For the text-containing cell, return its midpoint in (x, y) coordinate format. 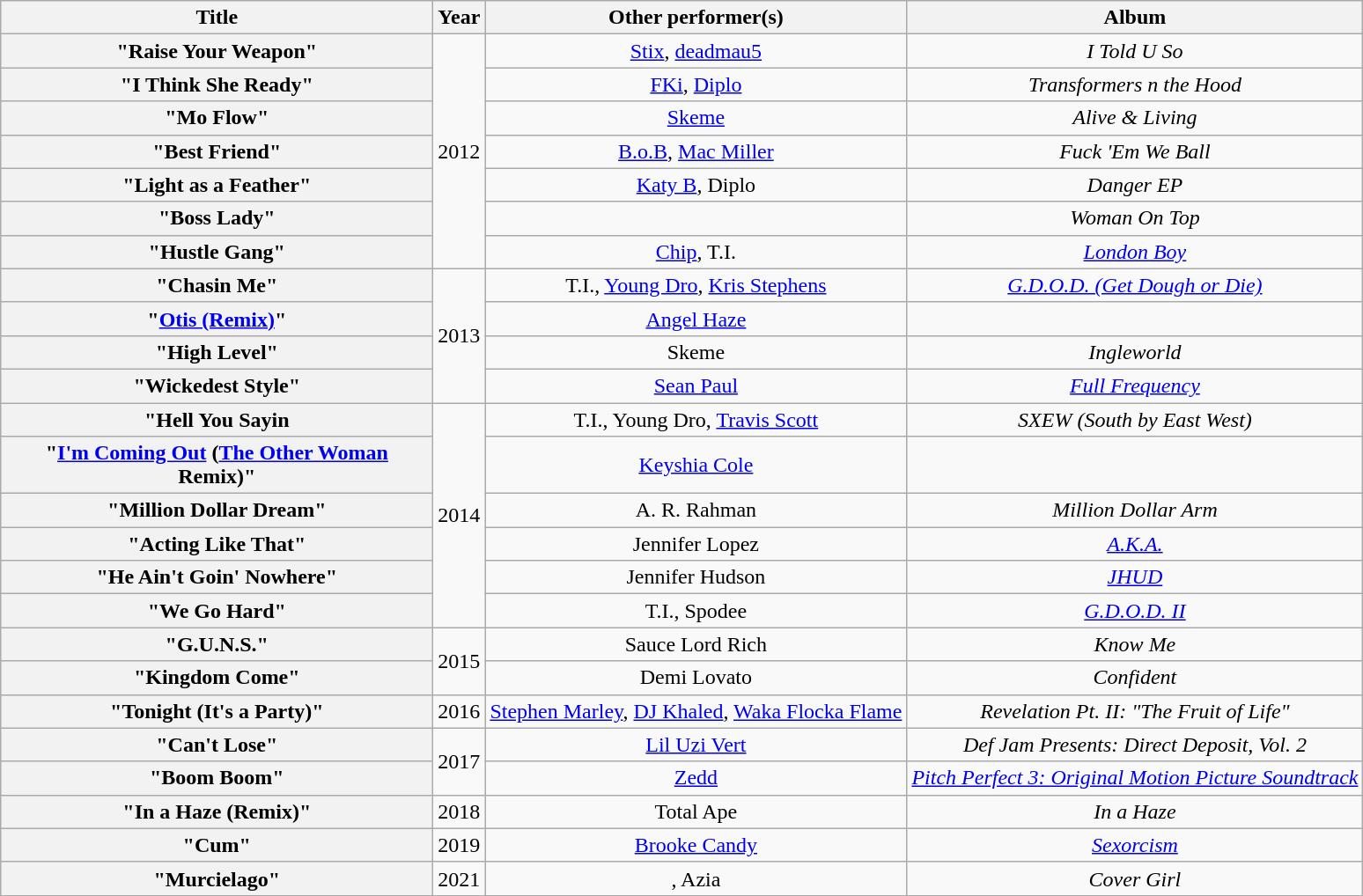
I Told U So (1135, 51)
Jennifer Hudson (696, 577)
"Hustle Gang" (217, 252)
2017 (460, 761)
2013 (460, 335)
G.D.O.D. II (1135, 611)
"In a Haze (Remix)" (217, 812)
"Wickedest Style" (217, 386)
G.D.O.D. (Get Dough or Die) (1135, 285)
2012 (460, 151)
Year (460, 18)
"Chasin Me" (217, 285)
"Cum" (217, 845)
Million Dollar Arm (1135, 510)
Angel Haze (696, 319)
Lil Uzi Vert (696, 745)
B.o.B, Mac Miller (696, 151)
2014 (460, 516)
In a Haze (1135, 812)
Sexorcism (1135, 845)
Pitch Perfect 3: Original Motion Picture Soundtrack (1135, 778)
Confident (1135, 678)
A.K.A. (1135, 544)
Sean Paul (696, 386)
"Kingdom Come" (217, 678)
2018 (460, 812)
, Azia (696, 878)
Transformers n the Hood (1135, 84)
Cover Girl (1135, 878)
FKi, Diplo (696, 84)
Title (217, 18)
Alive & Living (1135, 118)
2021 (460, 878)
"Boom Boom" (217, 778)
Katy B, Diplo (696, 185)
Chip, T.I. (696, 252)
Stix, deadmau5 (696, 51)
A. R. Rahman (696, 510)
T.I., Young Dro, Travis Scott (696, 420)
Def Jam Presents: Direct Deposit, Vol. 2 (1135, 745)
"Acting Like That" (217, 544)
JHUD (1135, 577)
"We Go Hard" (217, 611)
"Mo Flow" (217, 118)
Brooke Candy (696, 845)
"G.U.N.S." (217, 644)
London Boy (1135, 252)
Revelation Pt. II: "The Fruit of Life" (1135, 711)
Know Me (1135, 644)
Demi Lovato (696, 678)
T.I., Spodee (696, 611)
"I Think She Ready" (217, 84)
Jennifer Lopez (696, 544)
"Can't Lose" (217, 745)
"Boss Lady" (217, 218)
"Otis (Remix)" (217, 319)
Danger EP (1135, 185)
2019 (460, 845)
2016 (460, 711)
Ingleworld (1135, 352)
Woman On Top (1135, 218)
"He Ain't Goin' Nowhere" (217, 577)
"Light as a Feather" (217, 185)
Zedd (696, 778)
Album (1135, 18)
Sauce Lord Rich (696, 644)
"Million Dollar Dream" (217, 510)
"High Level" (217, 352)
"I'm Coming Out (The Other Woman Remix)" (217, 465)
"Tonight (It's a Party)" (217, 711)
Stephen Marley, DJ Khaled, Waka Flocka Flame (696, 711)
SXEW (South by East West) (1135, 420)
2015 (460, 661)
Full Frequency (1135, 386)
Total Ape (696, 812)
"Hell You Sayin (217, 420)
Keyshia Cole (696, 465)
T.I., Young Dro, Kris Stephens (696, 285)
"Murcielago" (217, 878)
Other performer(s) (696, 18)
"Raise Your Weapon" (217, 51)
Fuck 'Em We Ball (1135, 151)
"Best Friend" (217, 151)
